Search for the cell housing the specified text and yield its (X, Y) center coordinate. 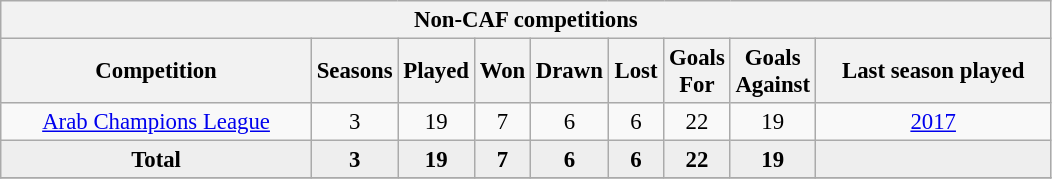
Played (436, 72)
Drawn (570, 72)
Arab Champions League (156, 122)
Goals For (697, 72)
Seasons (354, 72)
2017 (933, 122)
Competition (156, 72)
Last season played (933, 72)
Lost (636, 72)
Goals Against (772, 72)
Non-CAF competitions (526, 20)
Won (502, 72)
Total (156, 160)
